Return the (X, Y) coordinate for the center point of the cell that contains the specified text.  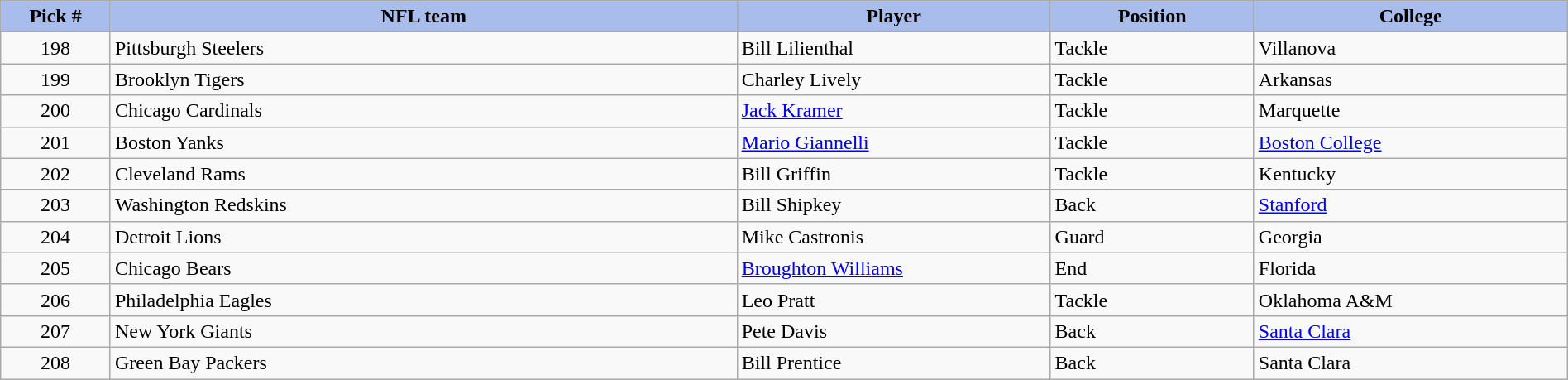
203 (56, 205)
Player (893, 17)
Charley Lively (893, 79)
Oklahoma A&M (1411, 300)
NFL team (423, 17)
Chicago Cardinals (423, 111)
Marquette (1411, 111)
College (1411, 17)
Pick # (56, 17)
End (1152, 268)
202 (56, 174)
Green Bay Packers (423, 363)
New York Giants (423, 331)
Florida (1411, 268)
Brooklyn Tigers (423, 79)
200 (56, 111)
Bill Lilienthal (893, 48)
Guard (1152, 237)
201 (56, 142)
Washington Redskins (423, 205)
Arkansas (1411, 79)
208 (56, 363)
Stanford (1411, 205)
Mario Giannelli (893, 142)
Boston College (1411, 142)
Philadelphia Eagles (423, 300)
Mike Castronis (893, 237)
206 (56, 300)
Chicago Bears (423, 268)
Pittsburgh Steelers (423, 48)
199 (56, 79)
Broughton Williams (893, 268)
Kentucky (1411, 174)
205 (56, 268)
207 (56, 331)
Cleveland Rams (423, 174)
Position (1152, 17)
Pete Davis (893, 331)
204 (56, 237)
Boston Yanks (423, 142)
Detroit Lions (423, 237)
Bill Shipkey (893, 205)
Georgia (1411, 237)
Villanova (1411, 48)
Jack Kramer (893, 111)
198 (56, 48)
Leo Pratt (893, 300)
Bill Prentice (893, 363)
Bill Griffin (893, 174)
